Output the [X, Y] coordinate of the center of the cell containing the given text.  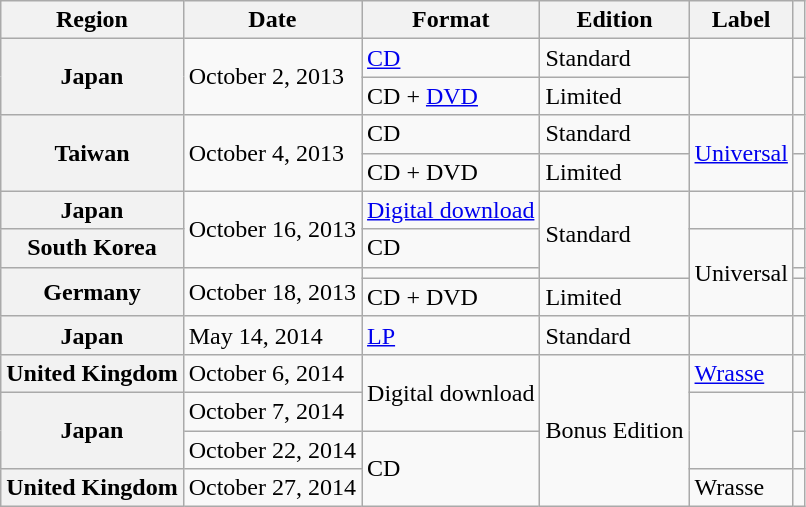
Bonus Edition [614, 430]
October 16, 2013 [272, 229]
October 2, 2013 [272, 77]
Germany [92, 292]
Taiwan [92, 153]
LP [451, 335]
Edition [614, 20]
October 6, 2014 [272, 373]
Region [92, 20]
Date [272, 20]
October 27, 2014 [272, 488]
October 7, 2014 [272, 411]
South Korea [92, 248]
October 4, 2013 [272, 153]
Label [741, 20]
October 22, 2014 [272, 449]
October 18, 2013 [272, 292]
Format [451, 20]
May 14, 2014 [272, 335]
